Scan for the cell matching the given text and deliver its (X, Y) coordinate at center. 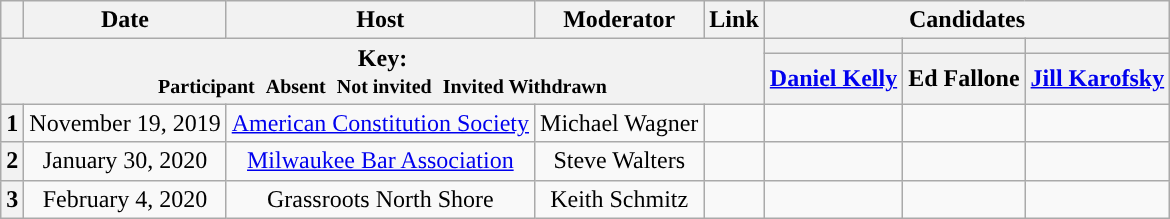
January 30, 2020 (125, 161)
Keith Schmitz (620, 199)
Jill Karofsky (1098, 78)
Steve Walters (620, 161)
2 (12, 161)
Host (380, 20)
November 19, 2019 (125, 123)
Grassroots North Shore (380, 199)
Link (734, 20)
1 (12, 123)
3 (12, 199)
Date (125, 20)
American Constitution Society (380, 123)
Key: Participant Absent Not invited Invited Withdrawn (383, 72)
Milwaukee Bar Association (380, 161)
Michael Wagner (620, 123)
February 4, 2020 (125, 199)
Daniel Kelly (833, 78)
Moderator (620, 20)
Ed Fallone (964, 78)
Candidates (966, 20)
